Detect which cell encompasses the target text, then output its (X, Y) center coordinate. 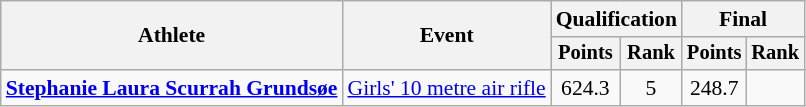
Stephanie Laura Scurrah Grundsøe (172, 88)
248.7 (714, 88)
Qualification (616, 19)
5 (651, 88)
Athlete (172, 36)
624.3 (586, 88)
Event (447, 36)
Girls' 10 metre air rifle (447, 88)
Final (743, 19)
